Find where the given text appears and provide that cell's center as [x, y] coordinate. 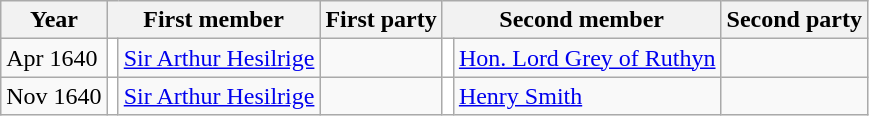
Second party [794, 20]
Hon. Lord Grey of Ruthyn [587, 58]
Second member [582, 20]
Apr 1640 [54, 58]
First party [381, 20]
First member [214, 20]
Nov 1640 [54, 96]
Year [54, 20]
Henry Smith [587, 96]
